Return (x, y) of the center of cell containing provided text 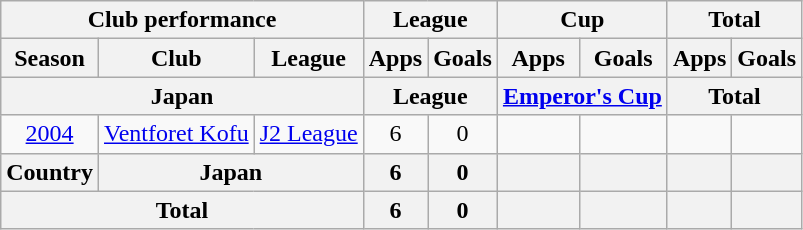
Country (50, 172)
Club performance (182, 20)
Club (176, 58)
2004 (50, 134)
J2 League (308, 134)
Emperor's Cup (582, 96)
Ventforet Kofu (176, 134)
Cup (582, 20)
Season (50, 58)
